Return (x, y) of the center of cell containing provided text 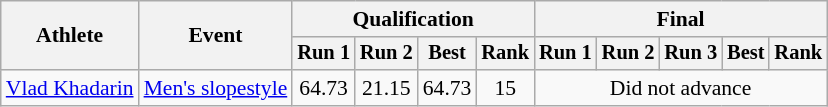
21.15 (386, 88)
Final (680, 19)
15 (505, 88)
Event (216, 36)
Men's slopestyle (216, 88)
Athlete (70, 36)
Did not advance (680, 88)
Run 3 (690, 54)
Vlad Khadarin (70, 88)
Qualification (413, 19)
